Return (x, y) of the center of cell containing provided text 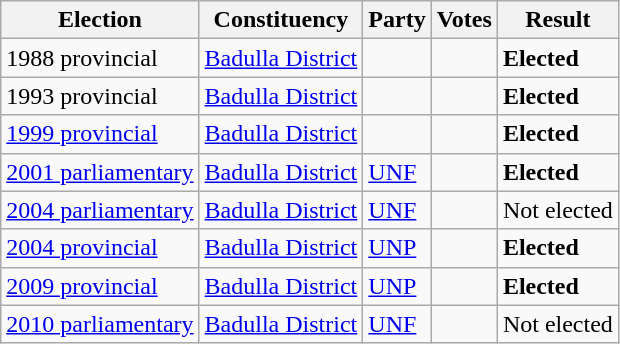
2010 parliamentary (100, 324)
1993 provincial (100, 96)
2001 parliamentary (100, 172)
Election (100, 20)
2004 parliamentary (100, 210)
Party (397, 20)
2009 provincial (100, 286)
Constituency (281, 20)
2004 provincial (100, 248)
1988 provincial (100, 58)
Result (558, 20)
1999 provincial (100, 134)
Votes (464, 20)
